Output the [x, y] coordinate of the center of the cell containing the given text.  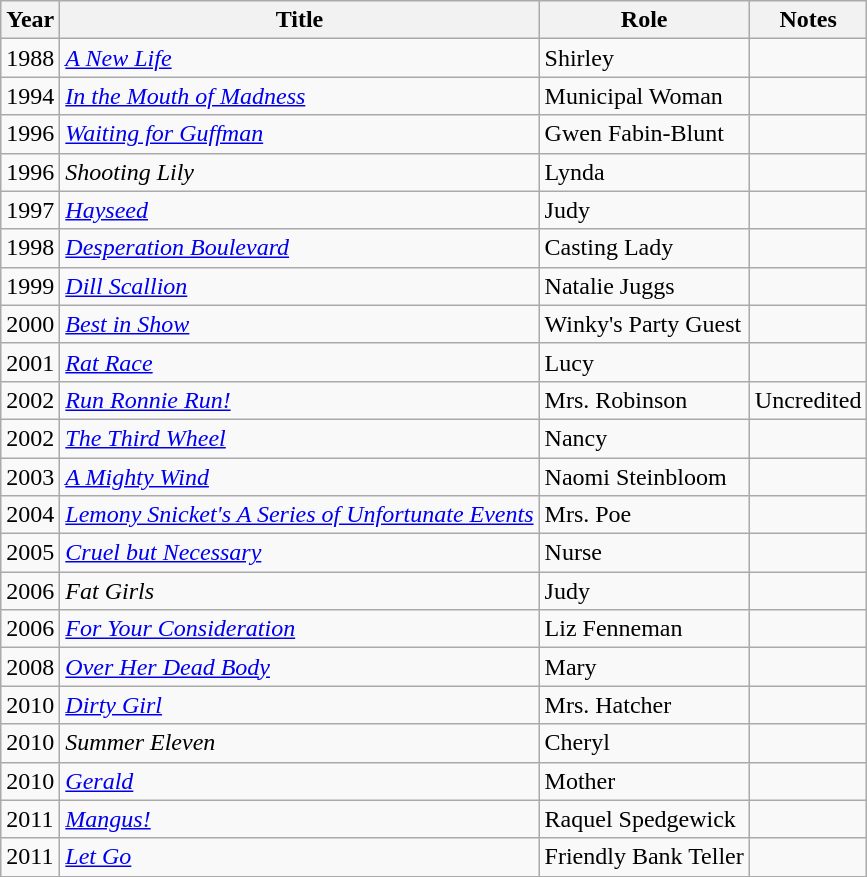
Hayseed [300, 210]
1999 [30, 286]
Mangus! [300, 819]
Naomi Steinbloom [644, 477]
Friendly Bank Teller [644, 857]
Mary [644, 667]
2005 [30, 553]
1998 [30, 248]
2004 [30, 515]
Gerald [300, 781]
Uncredited [808, 400]
Desperation Boulevard [300, 248]
Over Her Dead Body [300, 667]
Raquel Spedgewick [644, 819]
Year [30, 20]
The Third Wheel [300, 438]
Shirley [644, 58]
Rat Race [300, 362]
For Your Consideration [300, 629]
Mrs. Poe [644, 515]
1988 [30, 58]
2001 [30, 362]
Title [300, 20]
Gwen Fabin-Blunt [644, 134]
Liz Fenneman [644, 629]
Nurse [644, 553]
Fat Girls [300, 591]
Mrs. Robinson [644, 400]
Cruel but Necessary [300, 553]
Best in Show [300, 324]
A Mighty Wind [300, 477]
Shooting Lily [300, 172]
2003 [30, 477]
Nancy [644, 438]
Dirty Girl [300, 705]
Run Ronnie Run! [300, 400]
Summer Eleven [300, 743]
Casting Lady [644, 248]
2000 [30, 324]
Municipal Woman [644, 96]
Dill Scallion [300, 286]
Cheryl [644, 743]
Lucy [644, 362]
Waiting for Guffman [300, 134]
Notes [808, 20]
Winky's Party Guest [644, 324]
In the Mouth of Madness [300, 96]
Let Go [300, 857]
Role [644, 20]
1994 [30, 96]
Mother [644, 781]
2008 [30, 667]
Mrs. Hatcher [644, 705]
Lemony Snicket's A Series of Unfortunate Events [300, 515]
Lynda [644, 172]
1997 [30, 210]
Natalie Juggs [644, 286]
A New Life [300, 58]
